Capture the cell that displays the provided text and extract its (x, y) central coordinate. 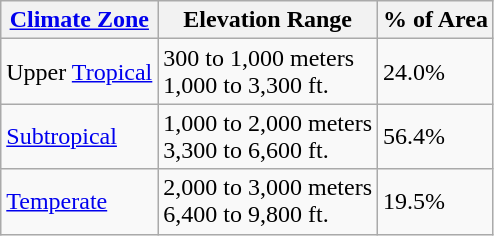
19.5% (436, 202)
2,000 to 3,000 meters6,400 to 9,800 ft. (268, 202)
56.4% (436, 136)
Subtropical (80, 136)
300 to 1,000 meters1,000 to 3,300 ft. (268, 72)
Elevation Range (268, 20)
% of Area (436, 20)
Temperate (80, 202)
24.0% (436, 72)
Climate Zone (80, 20)
1,000 to 2,000 meters3,300 to 6,600 ft. (268, 136)
Upper Tropical (80, 72)
